Provide the [x, y] coordinate of the cell's center where the given text is located.  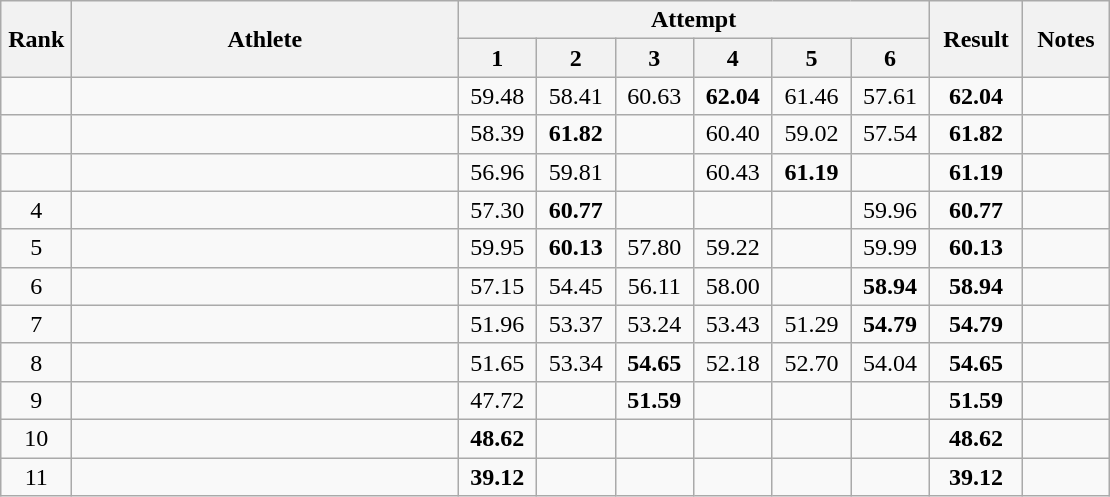
58.41 [576, 96]
51.65 [498, 362]
53.37 [576, 324]
Rank [36, 39]
Result [976, 39]
60.63 [654, 96]
2 [576, 58]
58.39 [498, 134]
54.45 [576, 286]
1 [498, 58]
Notes [1066, 39]
7 [36, 324]
10 [36, 438]
Athlete [265, 39]
52.70 [812, 362]
59.99 [890, 248]
3 [654, 58]
59.96 [890, 210]
Attempt [694, 20]
56.11 [654, 286]
54.04 [890, 362]
57.80 [654, 248]
47.72 [498, 400]
57.30 [498, 210]
58.00 [734, 286]
51.96 [498, 324]
59.02 [812, 134]
8 [36, 362]
61.46 [812, 96]
53.24 [654, 324]
56.96 [498, 172]
60.43 [734, 172]
51.29 [812, 324]
59.95 [498, 248]
52.18 [734, 362]
9 [36, 400]
59.81 [576, 172]
57.61 [890, 96]
59.22 [734, 248]
59.48 [498, 96]
57.54 [890, 134]
11 [36, 477]
57.15 [498, 286]
53.34 [576, 362]
53.43 [734, 324]
60.40 [734, 134]
